Pinpoint the cell where the given text exists, returning its [X, Y] midpoint coordinate. 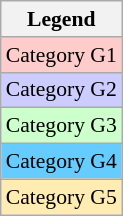
Category G3 [62, 126]
Category G4 [62, 162]
Legend [62, 19]
Category G2 [62, 90]
Category G1 [62, 55]
Category G5 [62, 197]
